Capture the cell that displays the provided text and extract its (x, y) central coordinate. 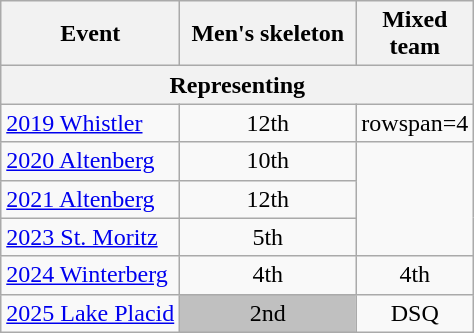
Men's skeleton (268, 34)
Representing (238, 85)
rowspan=4 (415, 123)
2025 Lake Placid (90, 313)
2019 Whistler (90, 123)
Mixed team (415, 34)
Event (90, 34)
5th (268, 237)
10th (268, 161)
2021 Altenberg (90, 199)
2024 Winterberg (90, 275)
2020 Altenberg (90, 161)
DSQ (415, 313)
2nd (268, 313)
2023 St. Moritz (90, 237)
